Scan for the cell matching the given text and deliver its [x, y] coordinate at center. 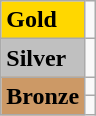
Silver [43, 58]
Bronze [43, 96]
Gold [43, 20]
